Determine the [x, y] coordinate at the center of the cell enclosing the given text.  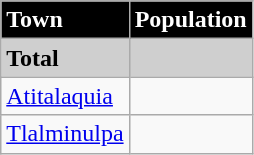
Population [190, 20]
Town [65, 20]
Tlalminulpa [65, 134]
Atitalaquia [65, 96]
Total [65, 58]
